Identify which cell holds the provided text, then report its (X, Y) central coordinate. 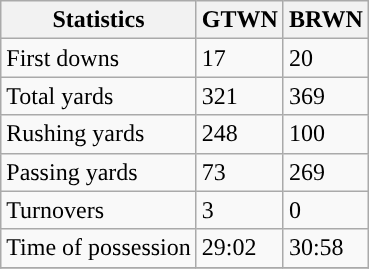
30:58 (326, 248)
Rushing yards (99, 134)
3 (240, 210)
Statistics (99, 20)
First downs (99, 58)
Passing yards (99, 172)
269 (326, 172)
100 (326, 134)
Total yards (99, 96)
0 (326, 210)
20 (326, 58)
17 (240, 58)
248 (240, 134)
BRWN (326, 20)
Time of possession (99, 248)
321 (240, 96)
29:02 (240, 248)
Turnovers (99, 210)
369 (326, 96)
GTWN (240, 20)
73 (240, 172)
